Determine the [x, y] coordinate at the center of the cell enclosing the given text.  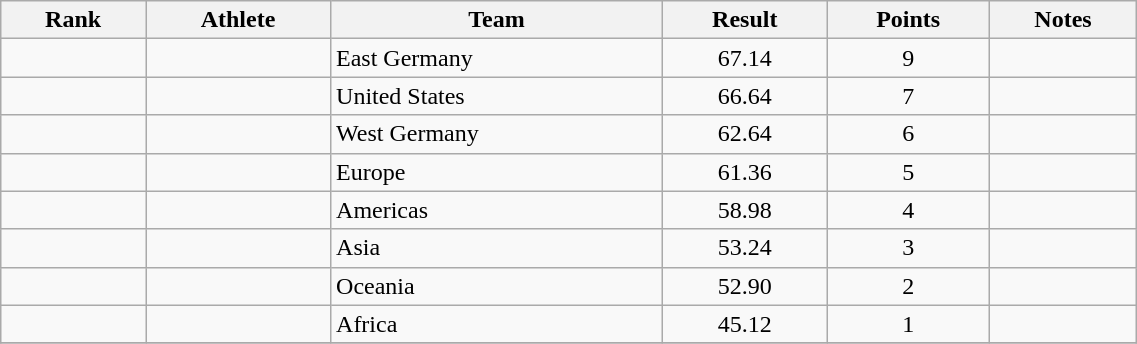
Africa [497, 324]
2 [908, 286]
1 [908, 324]
7 [908, 96]
4 [908, 210]
Notes [1063, 20]
Europe [497, 172]
Asia [497, 248]
9 [908, 58]
West Germany [497, 134]
Rank [74, 20]
67.14 [744, 58]
58.98 [744, 210]
52.90 [744, 286]
61.36 [744, 172]
6 [908, 134]
62.64 [744, 134]
Team [497, 20]
5 [908, 172]
Americas [497, 210]
Athlete [238, 20]
3 [908, 248]
East Germany [497, 58]
53.24 [744, 248]
Oceania [497, 286]
66.64 [744, 96]
United States [497, 96]
Result [744, 20]
45.12 [744, 324]
Points [908, 20]
